Provide the [x, y] coordinate of the cell's center where the given text is located.  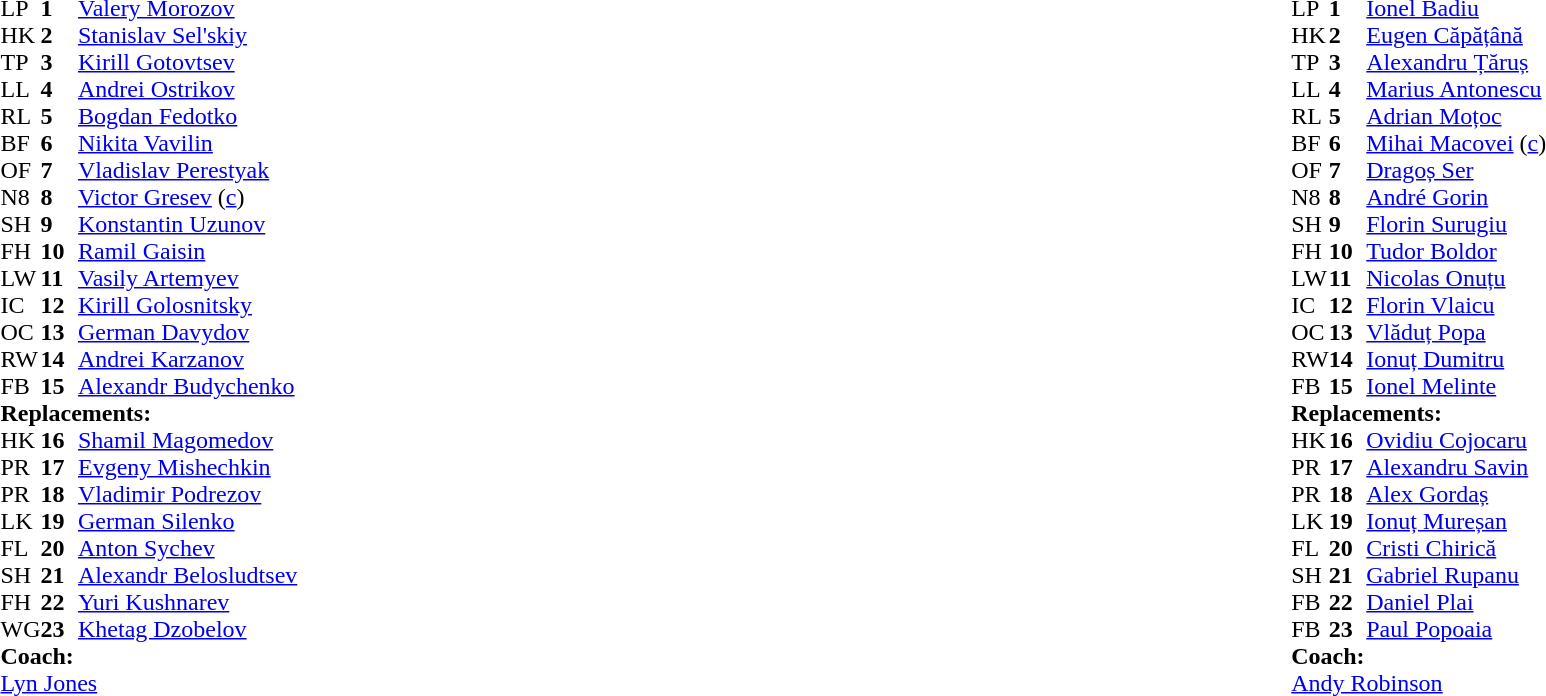
Nicolas Onuțu [1456, 278]
Gabriel Rupanu [1456, 576]
WG [20, 630]
Vlăduț Popa [1456, 332]
Bogdan Fedotko [188, 116]
Dragoș Ser [1456, 170]
Nikita Vavilin [188, 144]
Mihai Macovei (c) [1456, 144]
Anton Sychev [188, 548]
Yuri Kushnarev [188, 602]
Vladislav Perestyak [188, 170]
Marius Antonescu [1456, 90]
Eugen Căpățână [1456, 36]
Florin Surugiu [1456, 224]
Cristi Chirică [1456, 548]
German Davydov [188, 332]
Alexandr Belosludtsev [188, 576]
Kirill Gotovtsev [188, 62]
Shamil Magomedov [188, 440]
Tudor Boldor [1456, 252]
Vladimir Podrezov [188, 494]
Alexandru Savin [1456, 468]
Kirill Golosnitsky [188, 306]
Stanislav Sel'skiy [188, 36]
Konstantin Uzunov [188, 224]
Florin Vlaicu [1456, 306]
Ionuț Mureșan [1456, 522]
Adrian Moțoc [1456, 116]
Daniel Plai [1456, 602]
André Gorin [1456, 198]
Ramil Gaisin [188, 252]
Victor Gresev (c) [188, 198]
Alexandru Țăruș [1456, 62]
Evgeny Mishechkin [188, 468]
Vasily Artemyev [188, 278]
Khetag Dzobelov [188, 630]
Alexandr Budychenko [188, 386]
Andrei Karzanov [188, 360]
Paul Popoaia [1456, 630]
Ionel Melinte [1456, 386]
Ionuț Dumitru [1456, 360]
Ovidiu Cojocaru [1456, 440]
Alex Gordaș [1456, 494]
Andrei Ostrikov [188, 90]
German Silenko [188, 522]
